Locate the cell with the specified text and output its (x, y) center coordinate. 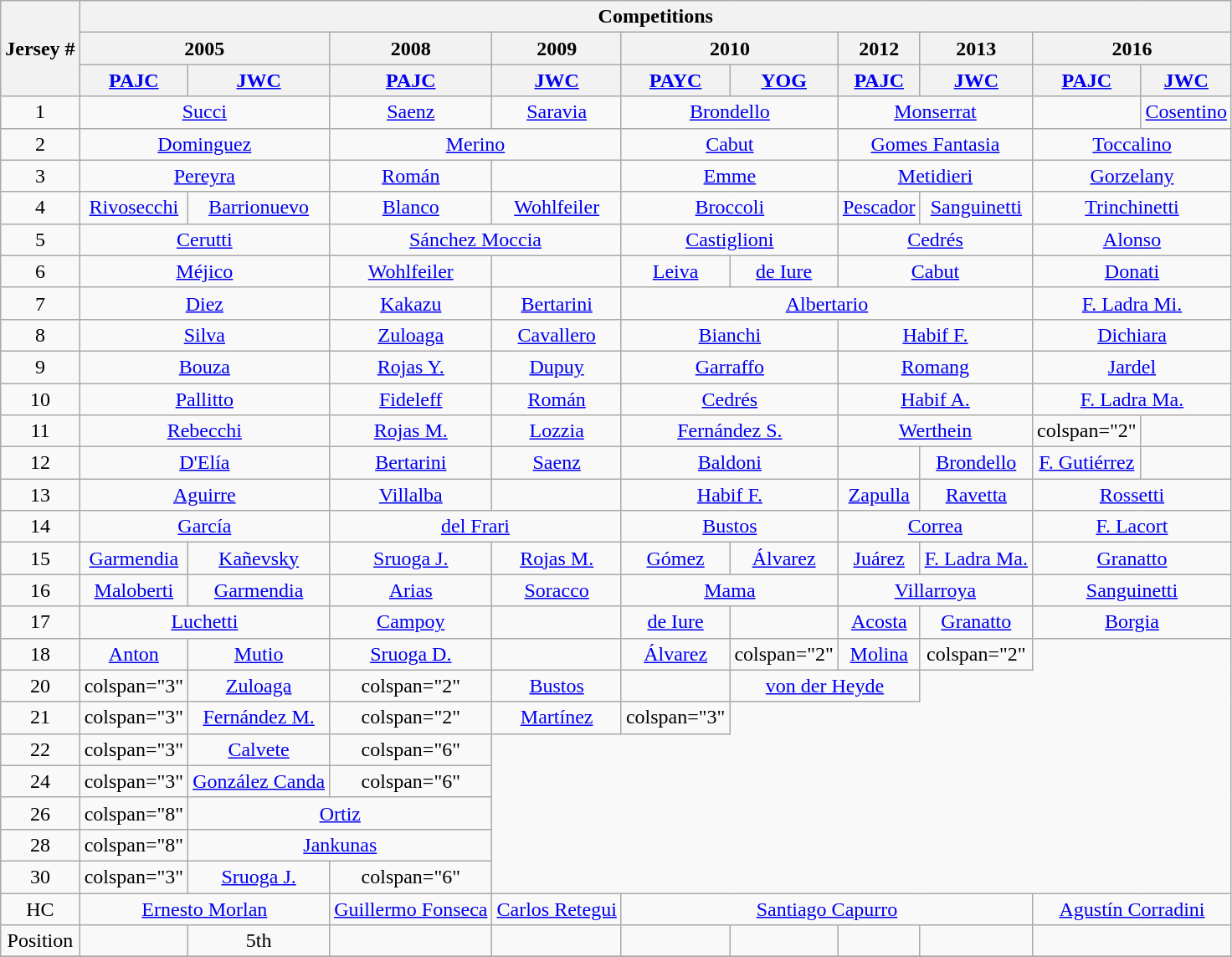
Broccoli (730, 208)
Barrionuevo (259, 208)
Arias (411, 590)
15 (40, 558)
Agustín Corradini (1132, 908)
Habif A. (935, 399)
Rebecchi (204, 431)
Sruoga D. (411, 654)
Dichiara (1132, 335)
Leiva (675, 271)
Werthein (935, 431)
Bianchi (730, 335)
Calvete (259, 749)
Jardel (1132, 367)
Succi (204, 112)
Guillermo Fonseca (411, 908)
Toccalino (1132, 144)
Luchetti (204, 622)
Garraffo (730, 367)
24 (40, 781)
Romang (935, 367)
13 (40, 495)
Jankunas (340, 845)
Cavallero (557, 335)
Albertario (827, 303)
Gómez (675, 558)
Méjico (204, 271)
2012 (879, 49)
11 (40, 431)
Ernesto Morlan (204, 908)
F. Ladra Mi. (1132, 303)
Bouza (204, 367)
22 (40, 749)
30 (40, 877)
4 (40, 208)
Rossetti (1132, 495)
Martínez (557, 718)
Alonso (1132, 239)
F. Lacort (1132, 527)
8 (40, 335)
Mama (730, 590)
2010 (730, 49)
18 (40, 654)
6 (40, 271)
Campoy (411, 622)
Trinchinetti (1132, 208)
Borgia (1132, 622)
5 (40, 239)
Aguirre (204, 495)
Kakazu (411, 303)
YOG (784, 80)
Juárez (879, 558)
3 (40, 176)
Rivosecchi (134, 208)
Competitions (655, 17)
Sánchez Moccia (475, 239)
2 (40, 144)
Soracco (557, 590)
2016 (1132, 49)
Emme (730, 176)
2013 (976, 49)
26 (40, 813)
Cerutti (204, 239)
Fernández S. (730, 431)
7 (40, 303)
Villalba (411, 495)
García (204, 527)
Jersey # (40, 49)
Fideleff (411, 399)
Dupuy (557, 367)
Santiago Capurro (827, 908)
Ravetta (976, 495)
del Frari (475, 527)
Gomes Fantasia (935, 144)
17 (40, 622)
2005 (204, 49)
Position (40, 941)
5th (259, 941)
Anton (134, 654)
Mutio (259, 654)
Villarroya (935, 590)
Dominguez (204, 144)
Molina (879, 654)
Ortiz (340, 813)
1 (40, 112)
20 (40, 686)
Fernández M. (259, 718)
HC (40, 908)
Maloberti (134, 590)
Acosta (879, 622)
Lozzia (557, 431)
16 (40, 590)
Kañevsky (259, 558)
2008 (411, 49)
Carlos Retegui (557, 908)
Cosentino (1186, 112)
Metidieri (935, 176)
Pallitto (204, 399)
Saravia (557, 112)
PAYC (675, 80)
Gorzelany (1132, 176)
21 (40, 718)
14 (40, 527)
Zapulla (879, 495)
Castiglioni (730, 239)
González Canda (259, 781)
Silva (204, 335)
von der Heyde (825, 686)
Monserrat (935, 112)
Blanco (411, 208)
Donati (1132, 271)
10 (40, 399)
28 (40, 845)
D'Elía (204, 463)
Merino (475, 144)
2009 (557, 49)
12 (40, 463)
F. Gutiérrez (1087, 463)
Pescador (879, 208)
9 (40, 367)
Diez (204, 303)
Baldoni (730, 463)
Pereyra (204, 176)
Correa (935, 527)
Rojas Y. (411, 367)
